For the text-containing cell, return its midpoint in (x, y) coordinate format. 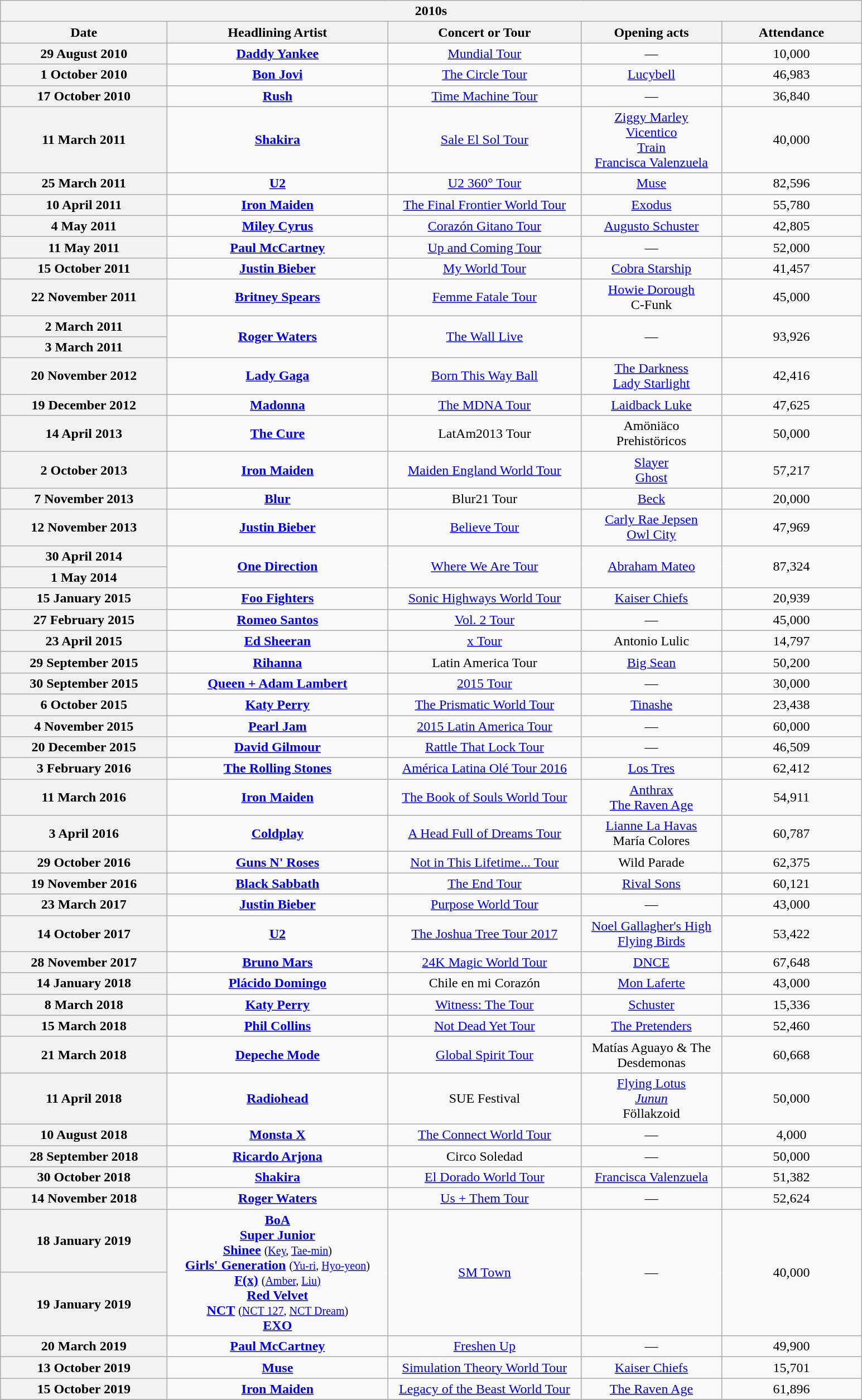
60,000 (791, 726)
23 March 2017 (84, 905)
Radiohead (278, 1098)
Pearl Jam (278, 726)
x Tour (484, 641)
4,000 (791, 1135)
15 March 2018 (84, 1026)
24K Magic World Tour (484, 962)
Not in This Lifetime... Tour (484, 862)
11 March 2011 (84, 139)
11 April 2018 (84, 1098)
Guns N' Roses (278, 862)
14 November 2018 (84, 1199)
Beck (652, 499)
Sale El Sol Tour (484, 139)
28 November 2017 (84, 962)
Rihanna (278, 662)
20,000 (791, 499)
The Darkness Lady Starlight (652, 376)
Bruno Mars (278, 962)
El Dorado World Tour (484, 1177)
4 November 2015 (84, 726)
2010s (431, 11)
Carly Rae Jepsen Owl City (652, 528)
The Book of Souls World Tour (484, 798)
SM Town (484, 1273)
41,457 (791, 268)
Believe Tour (484, 528)
11 March 2016 (84, 798)
Lady Gaga (278, 376)
Ziggy Marley Vicentico Train Francisca Valenzuela (652, 139)
15 October 2019 (84, 1389)
Noel Gallagher's High Flying Birds (652, 934)
Mundial Tour (484, 54)
30 April 2014 (84, 556)
Lianne La Havas María Colores (652, 833)
Born This Way Ball (484, 376)
60,668 (791, 1054)
15,336 (791, 1005)
Maiden England World Tour (484, 470)
15 January 2015 (84, 598)
Date (84, 32)
Queen + Adam Lambert (278, 683)
Mon Laferte (652, 983)
Circo Soledad (484, 1156)
19 January 2019 (84, 1304)
25 March 2011 (84, 184)
30 September 2015 (84, 683)
Antonio Lulic (652, 641)
Legacy of the Beast World Tour (484, 1389)
Tinashe (652, 704)
61,896 (791, 1389)
87,324 (791, 567)
Global Spirit Tour (484, 1054)
3 April 2016 (84, 833)
Daddy Yankee (278, 54)
Where We Are Tour (484, 567)
47,625 (791, 405)
Attendance (791, 32)
7 November 2013 (84, 499)
52,624 (791, 1199)
2 October 2013 (84, 470)
Not Dead Yet Tour (484, 1026)
Monsta X (278, 1135)
Francisca Valenzuela (652, 1177)
Plácido Domingo (278, 983)
My World Tour (484, 268)
Matías Aguayo & The Desdemonas (652, 1054)
Miley Cyrus (278, 226)
The Cure (278, 434)
Bon Jovi (278, 75)
15 October 2011 (84, 268)
62,412 (791, 769)
Femme Fatale Tour (484, 297)
Ed Sheeran (278, 641)
42,416 (791, 376)
Los Tres (652, 769)
América Latina Olé Tour 2016 (484, 769)
The Final Frontier World Tour (484, 205)
Anthrax The Raven Age (652, 798)
Flying Lotus Junun Föllakzoid (652, 1098)
20 March 2019 (84, 1346)
51,382 (791, 1177)
82,596 (791, 184)
Romeo Santos (278, 620)
The Raven Age (652, 1389)
20,939 (791, 598)
28 September 2018 (84, 1156)
19 December 2012 (84, 405)
Schuster (652, 1005)
1 October 2010 (84, 75)
27 February 2015 (84, 620)
Headlining Artist (278, 32)
29 October 2016 (84, 862)
50,200 (791, 662)
30 October 2018 (84, 1177)
BoA Super Junior Shinee (Key, Tae-min) Girls' Generation (Yu-ri, Hyo-yeon) F(x) (Amber, Liu) Red Velvet NCT (NCT 127, NCT Dream) EXO (278, 1273)
67,648 (791, 962)
22 November 2011 (84, 297)
Opening acts (652, 32)
42,805 (791, 226)
Time Machine Tour (484, 96)
U2 360° Tour (484, 184)
The Circle Tour (484, 75)
The Rolling Stones (278, 769)
52,000 (791, 247)
60,121 (791, 884)
Howie Dorough C-Funk (652, 297)
54,911 (791, 798)
23 April 2015 (84, 641)
Rattle That Lock Tour (484, 747)
Britney Spears (278, 297)
Depeche Mode (278, 1054)
Latin America Tour (484, 662)
Purpose World Tour (484, 905)
Vol. 2 Tour (484, 620)
Big Sean (652, 662)
SUE Festival (484, 1098)
30,000 (791, 683)
20 November 2012 (84, 376)
Chile en mi Corazón (484, 983)
10 August 2018 (84, 1135)
14 January 2018 (84, 983)
One Direction (278, 567)
49,900 (791, 1346)
11 May 2011 (84, 247)
Lucybell (652, 75)
2015 Latin America Tour (484, 726)
A Head Full of Dreams Tour (484, 833)
55,780 (791, 205)
Blur21 Tour (484, 499)
Blur (278, 499)
2 March 2011 (84, 326)
29 August 2010 (84, 54)
29 September 2015 (84, 662)
David Gilmour (278, 747)
Amöniäco Prehistöricos (652, 434)
21 March 2018 (84, 1054)
52,460 (791, 1026)
Coldplay (278, 833)
DNCE (652, 962)
14,797 (791, 641)
The Joshua Tree Tour 2017 (484, 934)
Concert or Tour (484, 32)
4 May 2011 (84, 226)
The Pretenders (652, 1026)
10,000 (791, 54)
8 March 2018 (84, 1005)
Foo Fighters (278, 598)
3 February 2016 (84, 769)
13 October 2019 (84, 1368)
Slayer Ghost (652, 470)
Ricardo Arjona (278, 1156)
3 March 2011 (84, 347)
2015 Tour (484, 683)
Cobra Starship (652, 268)
Laidback Luke (652, 405)
53,422 (791, 934)
Madonna (278, 405)
57,217 (791, 470)
Abraham Mateo (652, 567)
Rival Sons (652, 884)
The Prismatic World Tour (484, 704)
46,983 (791, 75)
47,969 (791, 528)
Rush (278, 96)
46,509 (791, 747)
18 January 2019 (84, 1241)
1 May 2014 (84, 577)
Corazón Gitano Tour (484, 226)
Black Sabbath (278, 884)
The MDNA Tour (484, 405)
36,840 (791, 96)
Sonic Highways World Tour (484, 598)
Simulation Theory World Tour (484, 1368)
60,787 (791, 833)
The Connect World Tour (484, 1135)
Augusto Schuster (652, 226)
17 October 2010 (84, 96)
15,701 (791, 1368)
12 November 2013 (84, 528)
Us + Them Tour (484, 1199)
The End Tour (484, 884)
Freshen Up (484, 1346)
Exodus (652, 205)
Wild Parade (652, 862)
Up and Coming Tour (484, 247)
93,926 (791, 337)
The Wall Live (484, 337)
LatAm2013 Tour (484, 434)
6 October 2015 (84, 704)
Phil Collins (278, 1026)
23,438 (791, 704)
19 November 2016 (84, 884)
62,375 (791, 862)
Witness: The Tour (484, 1005)
20 December 2015 (84, 747)
10 April 2011 (84, 205)
14 April 2013 (84, 434)
14 October 2017 (84, 934)
